Output the (x, y) coordinate of the center of the cell containing the given text.  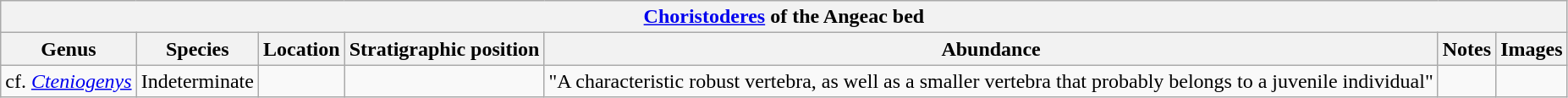
Choristoderes of the Angeac bed (784, 17)
Location (301, 49)
Indeterminate (197, 81)
Abundance (991, 49)
cf. Cteniogenys (69, 81)
Images (1532, 49)
"A characteristic robust vertebra, as well as a smaller vertebra that probably belongs to a juvenile individual" (991, 81)
Notes (1466, 49)
Species (197, 49)
Genus (69, 49)
Stratigraphic position (444, 49)
